Search for the cell housing the specified text and yield its (x, y) center coordinate. 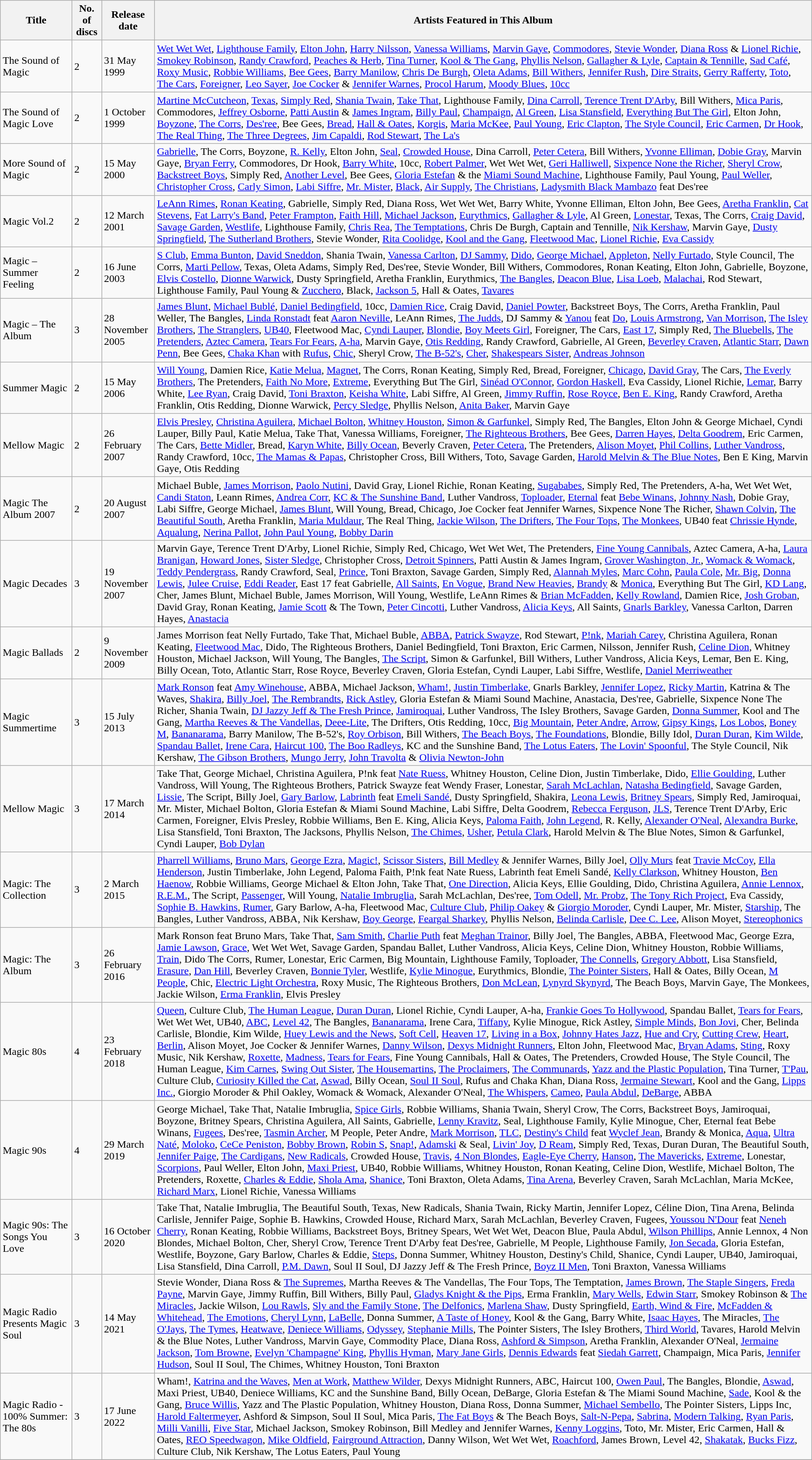
Magic The Album 2007 (36, 508)
The Sound of Magic Love (36, 118)
20 August 2007 (128, 508)
Magic Vol.2 (36, 221)
15 July 2013 (128, 722)
More Sound of Magic (36, 169)
Magic: The Collection (36, 890)
31 May 1999 (128, 66)
16 June 2003 (128, 272)
1 October 1999 (128, 118)
Summer Magic (36, 388)
Artists Featured in This Album (483, 20)
15 May 2000 (128, 169)
Magic Radio Presents Magic Soul (36, 1324)
Magic 90s (36, 1150)
Magic Summertime (36, 722)
Title (36, 20)
Magic: The Album (36, 965)
17 June 2022 (128, 1416)
12 March 2001 (128, 221)
2 March 2015 (128, 890)
19 November 2007 (128, 583)
29 March 2019 (128, 1150)
26 February 2016 (128, 965)
9 November 2009 (128, 652)
Magic Decades (36, 583)
15 May 2006 (128, 388)
Magic – Summer Feeling (36, 272)
16 October 2020 (128, 1237)
Release date (128, 20)
17 March 2014 (128, 809)
The Sound of Magic (36, 66)
Magic 80s (36, 1051)
No. of discs (87, 20)
14 May 2021 (128, 1324)
28 November 2005 (128, 330)
26 February 2007 (128, 445)
Magic Radio - 100% Summer: The 80s (36, 1416)
Magic Ballads (36, 652)
Magic 90s: The Songs You Love (36, 1237)
23 February 2018 (128, 1051)
Magic – The Album (36, 330)
